Determine the (x, y) coordinate at the center of the cell enclosing the given text.  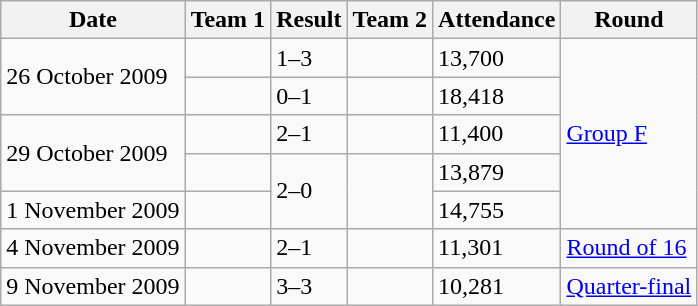
11,301 (497, 248)
1–3 (309, 58)
18,418 (497, 96)
9 November 2009 (93, 286)
14,755 (497, 210)
Team 1 (228, 20)
1 November 2009 (93, 210)
10,281 (497, 286)
29 October 2009 (93, 153)
Group F (629, 134)
11,400 (497, 134)
13,700 (497, 58)
Quarter-final (629, 286)
Team 2 (390, 20)
Round of 16 (629, 248)
3–3 (309, 286)
Date (93, 20)
4 November 2009 (93, 248)
Attendance (497, 20)
2–0 (309, 191)
Round (629, 20)
Result (309, 20)
13,879 (497, 172)
0–1 (309, 96)
26 October 2009 (93, 77)
